Capture the cell that displays the provided text and extract its [x, y] central coordinate. 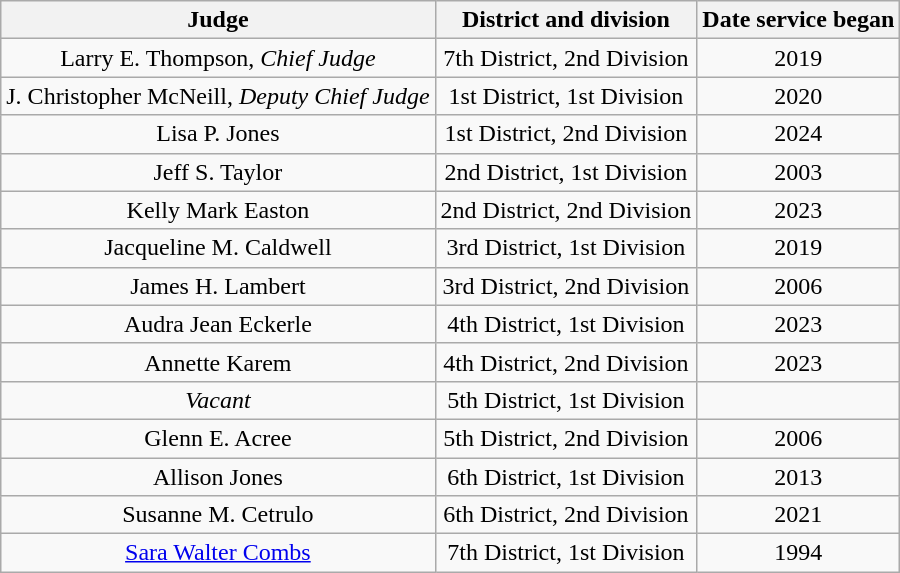
Judge [218, 20]
Allison Jones [218, 477]
6th District, 2nd Division [566, 515]
2024 [798, 134]
Larry E. Thompson, Chief Judge [218, 58]
4th District, 2nd Division [566, 362]
6th District, 1st Division [566, 477]
7th District, 2nd Division [566, 58]
2021 [798, 515]
Kelly Mark Easton [218, 210]
7th District, 1st Division [566, 553]
Audra Jean Eckerle [218, 324]
5th District, 1st Division [566, 400]
James H. Lambert [218, 286]
Glenn E. Acree [218, 438]
District and division [566, 20]
2nd District, 1st Division [566, 172]
5th District, 2nd Division [566, 438]
1994 [798, 553]
2nd District, 2nd Division [566, 210]
J. Christopher McNeill, Deputy Chief Judge [218, 96]
Susanne M. Cetrulo [218, 515]
Annette Karem [218, 362]
2020 [798, 96]
1st District, 1st Division [566, 96]
3rd District, 2nd Division [566, 286]
1st District, 2nd Division [566, 134]
3rd District, 1st Division [566, 248]
Vacant [218, 400]
4th District, 1st Division [566, 324]
Date service began [798, 20]
Jeff S. Taylor [218, 172]
2003 [798, 172]
2013 [798, 477]
Lisa P. Jones [218, 134]
Sara Walter Combs [218, 553]
Jacqueline M. Caldwell [218, 248]
